Locate the cell with the specified text and output its (X, Y) center coordinate. 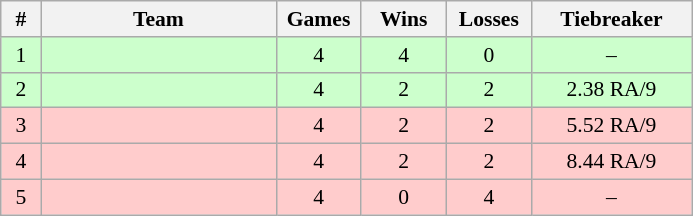
Games (318, 19)
2.38 RA/9 (611, 90)
Team (158, 19)
3 (21, 126)
Wins (404, 19)
5 (21, 197)
Losses (488, 19)
# (21, 19)
5.52 RA/9 (611, 126)
8.44 RA/9 (611, 162)
1 (21, 55)
Tiebreaker (611, 19)
